Scan for the cell matching the given text and deliver its (X, Y) coordinate at center. 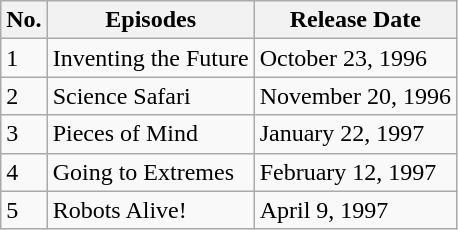
November 20, 1996 (355, 96)
Release Date (355, 20)
Science Safari (150, 96)
Pieces of Mind (150, 134)
April 9, 1997 (355, 210)
5 (24, 210)
2 (24, 96)
3 (24, 134)
4 (24, 172)
Going to Extremes (150, 172)
February 12, 1997 (355, 172)
October 23, 1996 (355, 58)
Robots Alive! (150, 210)
Episodes (150, 20)
Inventing the Future (150, 58)
No. (24, 20)
January 22, 1997 (355, 134)
1 (24, 58)
